Determine the (X, Y) coordinate at the center of the cell enclosing the given text.  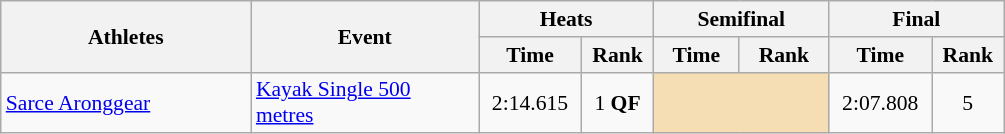
Athletes (126, 36)
Heats (566, 19)
2:14.615 (530, 102)
Final (916, 19)
5 (968, 102)
2:07.808 (880, 102)
Event (365, 36)
Kayak Single 500 metres (365, 102)
Sarce Aronggear (126, 102)
1 QF (617, 102)
Semifinal (742, 19)
